Find where the given text appears and provide that cell's center as [X, Y] coordinate. 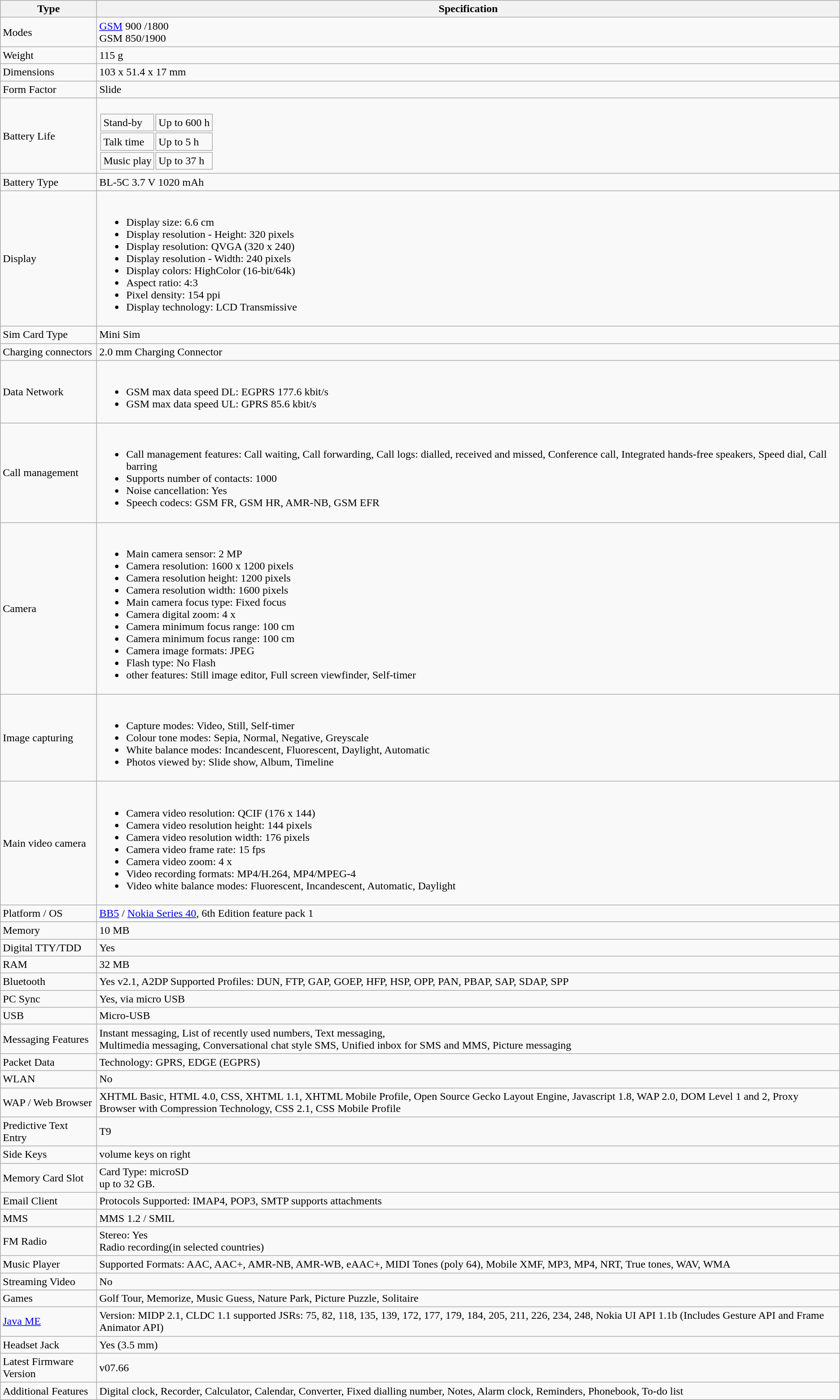
Talk time [127, 142]
Specification [468, 9]
FM Radio [48, 1241]
Music play [127, 161]
Stand-by [127, 123]
Headset Jack [48, 1345]
Weight [48, 55]
RAM [48, 965]
Up to 600 h [184, 123]
volume keys on right [468, 1155]
Packet Data [48, 1062]
Platform / OS [48, 913]
Form Factor [48, 89]
Charging connectors [48, 352]
Mini Sim [468, 335]
32 MB [468, 965]
Dimensions [48, 72]
Protocols Supported: IMAP4, POP3, SMTP supports attachments [468, 1201]
Data Network [48, 392]
Yes v2.1, A2DP Supported Profiles: DUN, FTP, GAP, GOEP, HFP, HSP, OPP, PAN, PBAP, SAP, SDAP, SPP [468, 982]
USB [48, 1016]
Card Type: microSDup to 32 GB. [468, 1177]
BB5 / Nokia Series 40, 6th Edition feature pack 1 [468, 913]
Music Player [48, 1264]
Predictive Text Entry [48, 1132]
10 MB [468, 930]
2.0 mm Charging Connector [468, 352]
Streaming Video [48, 1281]
Sim Card Type [48, 335]
Display [48, 258]
115 g [468, 55]
Bluetooth [48, 982]
MMS 1.2 / SMIL [468, 1218]
Stand-by Up to 600 h Talk time Up to 5 h Music play Up to 37 h [468, 136]
T9 [468, 1132]
Golf Tour, Memorize, Music Guess, Nature Park, Picture Puzzle, Solitaire [468, 1299]
Digital clock, Recorder, Calculator, Calendar, Converter, Fixed dialling number, Notes, Alarm clock, Reminders, Phonebook, To-do list [468, 1391]
GSM max data speed DL: EGPRS 177.6 kbit/sGSM max data speed UL: GPRS 85.6 kbit/s [468, 392]
WLAN [48, 1079]
103 x 51.4 x 17 mm [468, 72]
Battery Type [48, 182]
Image capturing [48, 738]
Camera [48, 608]
Yes, via micro USB [468, 999]
Side Keys [48, 1155]
Yes [468, 947]
Java ME [48, 1322]
Memory Card Slot [48, 1177]
v07.66 [468, 1368]
Messaging Features [48, 1039]
BL-5C 3.7 V 1020 mAh [468, 182]
Up to 5 h [184, 142]
PC Sync [48, 999]
GSM 900 /1800GSM 850/1900 [468, 32]
Technology: GPRS, EDGE (EGPRS) [468, 1062]
Yes (3.5 mm) [468, 1345]
Battery Life [48, 136]
Digital TTY/TDD [48, 947]
Slide [468, 89]
Micro-USB [468, 1016]
Games [48, 1299]
Call management [48, 473]
MMS [48, 1218]
Additional Features [48, 1391]
Supported Formats: AAC, AAC+, AMR-NB, AMR-WB, eAAC+, MIDI Tones (poly 64), Mobile XMF, MP3, MP4, NRT, True tones, WAV, WMA [468, 1264]
Up to 37 h [184, 161]
Modes [48, 32]
WAP / Web Browser [48, 1102]
Memory [48, 930]
Latest Firmware Version [48, 1368]
Email Client [48, 1201]
Type [48, 9]
Main video camera [48, 843]
Stereo: YesRadio recording(in selected countries) [468, 1241]
